Return (X, Y) of the center of cell containing provided text 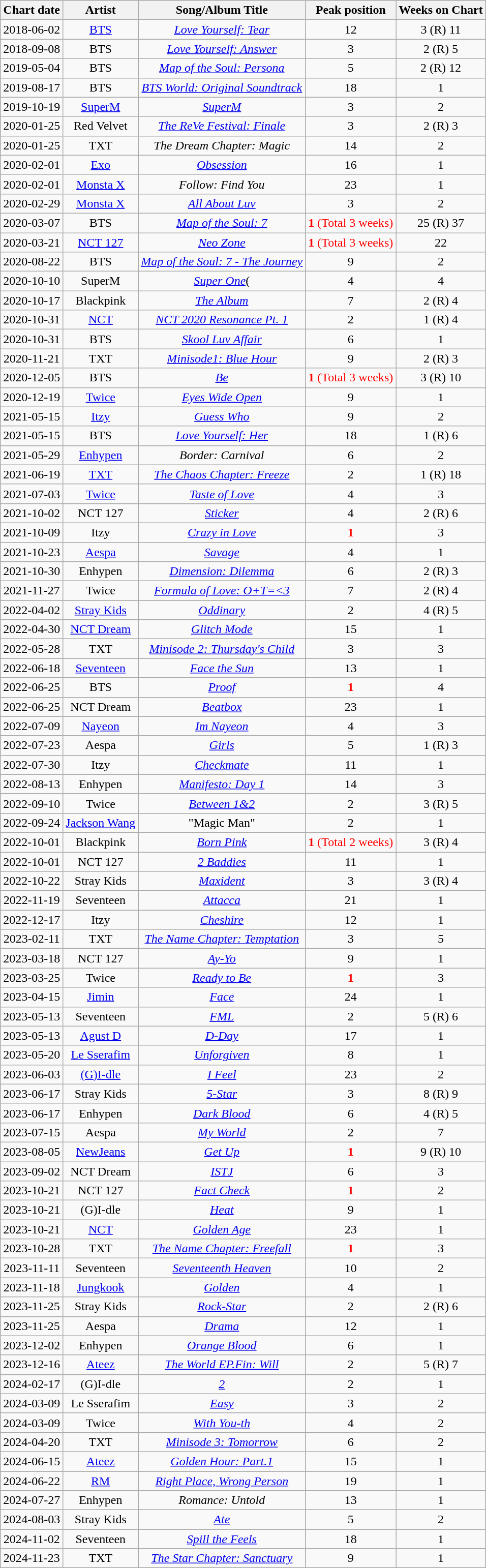
Border: Carnival (222, 455)
2020-12-05 (32, 378)
The Chaos Chapter: Freeze (222, 474)
2022-06-18 (32, 668)
Ate (222, 1520)
2018-06-02 (32, 29)
Right Place, Wrong Person (222, 1481)
I Feel (222, 1074)
The Name Chapter: Freefall (222, 1249)
Song/Album Title (222, 10)
8 (351, 1055)
D-Day (222, 1036)
Attacca (222, 900)
2022-07-09 (32, 726)
The Album (222, 300)
Maxident (222, 881)
2021-10-09 (32, 532)
2020-02-29 (32, 203)
2020-11-21 (32, 358)
Map of the Soul: Persona (222, 68)
The Star Chapter: Sanctuary (222, 1558)
Love Yourself: Answer (222, 49)
Jimin (101, 997)
2023-09-02 (32, 1171)
2021-10-23 (32, 552)
Heat (222, 1210)
2018-09-08 (32, 49)
The World EP.Fin: Will (222, 1365)
1 (R) 4 (441, 320)
Chart date (32, 10)
Drama (222, 1326)
Born Pink (222, 842)
Love Yourself: Tear (222, 29)
Checkmate (222, 765)
2022-07-30 (32, 765)
2022-11-19 (32, 900)
2019-08-17 (32, 87)
Face the Sun (222, 668)
2024-08-03 (32, 1520)
2024-06-22 (32, 1481)
2024-11-23 (32, 1558)
2022-04-30 (32, 629)
9 (R) 10 (441, 1152)
2020-03-07 (32, 223)
Minisode 2: Thursday's Child (222, 649)
Golden Age (222, 1229)
Map of the Soul: 7 (222, 223)
Easy (222, 1403)
Golden Hour: Part.1 (222, 1461)
All About Luv (222, 203)
1 (R) 3 (441, 745)
2 Baddies (222, 862)
2023-03-25 (32, 978)
Between 1&2 (222, 803)
2022-08-13 (32, 784)
2023-11-18 (32, 1287)
2023-04-15 (32, 997)
Artist (101, 10)
2023-12-02 (32, 1345)
Oddinary (222, 610)
3 (R) 11 (441, 29)
Savage (222, 552)
Jungkook (101, 1287)
Formula of Love: O+T=<3 (222, 591)
Im Nayeon (222, 726)
2022-09-24 (32, 823)
Minisode 3: Tomorrow (222, 1442)
With You-th (222, 1423)
2021-05-29 (32, 455)
NewJeans (101, 1152)
2021-07-03 (32, 494)
Skool Luv Affair (222, 339)
2021-11-27 (32, 591)
Eyes Wide Open (222, 397)
3 (R) 5 (441, 803)
2023-10-28 (32, 1249)
19 (351, 1481)
Ready to Be (222, 978)
2020-08-22 (32, 262)
2021-10-02 (32, 513)
5 (R) 6 (441, 1016)
1 (Total 2 weeks) (351, 842)
25 (R) 37 (441, 223)
Exo (101, 165)
BTS World: Original Soundtrack (222, 87)
Golden (222, 1287)
2 (R) 5 (441, 49)
2 (R) 12 (441, 68)
10 (351, 1268)
Super One( (222, 281)
ISTJ (222, 1171)
2020-12-19 (32, 397)
2023-06-03 (32, 1074)
Weeks on Chart (441, 10)
Dimension: Dilemma (222, 571)
The Dream Chapter: Magic (222, 145)
8 (R) 9 (441, 1094)
2023-07-15 (32, 1132)
Fact Check (222, 1191)
Neo Zone (222, 243)
5 (R) 7 (441, 1365)
24 (351, 997)
Glitch Mode (222, 629)
Dark Blood (222, 1113)
2023-11-11 (32, 1268)
Obsession (222, 165)
17 (351, 1036)
22 (441, 243)
2023-03-18 (32, 958)
RM (101, 1481)
Girls (222, 745)
Love Yourself: Her (222, 436)
2022-04-02 (32, 610)
My World (222, 1132)
"Magic Man" (222, 823)
2020-03-21 (32, 243)
2023-12-16 (32, 1365)
Get Up (222, 1152)
Agust D (101, 1036)
Romance: Untold (222, 1500)
Unforgiven (222, 1055)
2023-02-11 (32, 939)
Orange Blood (222, 1345)
2023-08-05 (32, 1152)
16 (351, 165)
2019-05-04 (32, 68)
2024-06-15 (32, 1461)
2024-02-17 (32, 1384)
Sticker (222, 513)
Proof (222, 687)
2021-06-19 (32, 474)
2022-05-28 (32, 649)
The ReVe Festival: Finale (222, 126)
FML (222, 1016)
Taste of Love (222, 494)
1 (R) 6 (441, 436)
2024-04-20 (32, 1442)
Be (222, 378)
Beatbox (222, 707)
2022-07-23 (32, 745)
2024-11-02 (32, 1539)
Ay-Yo (222, 958)
Minisode1: Blue Hour (222, 358)
2020-10-17 (32, 300)
Nayeon (101, 726)
Crazy in Love (222, 532)
2024-07-27 (32, 1500)
Face (222, 997)
1 (R) 18 (441, 474)
Jackson Wang (101, 823)
Guess Who (222, 416)
Peak position (351, 10)
Cheshire (222, 920)
2021-10-30 (32, 571)
Manifesto: Day 1 (222, 784)
5-Star (222, 1094)
Seventeenth Heaven (222, 1268)
The Name Chapter: Temptation (222, 939)
21 (351, 900)
NCT 2020 Resonance Pt. 1 (222, 320)
2022-12-17 (32, 920)
Rock-Star (222, 1307)
Spill the Feels (222, 1539)
Map of the Soul: 7 - The Journey (222, 262)
2022-10-22 (32, 881)
2022-09-10 (32, 803)
2019-10-19 (32, 107)
2020-10-10 (32, 281)
3 (R) 10 (441, 378)
2023-05-20 (32, 1055)
Follow: Find You (222, 184)
Red Velvet (101, 126)
